Capture the cell that displays the provided text and extract its (X, Y) central coordinate. 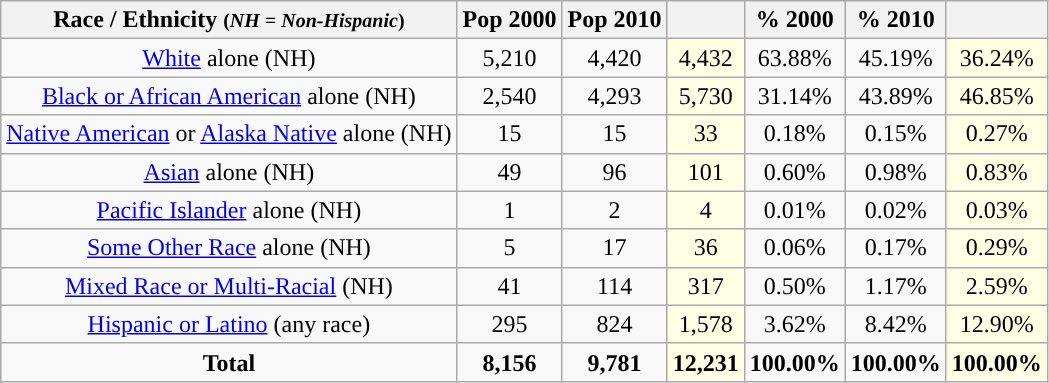
Pacific Islander alone (NH) (229, 210)
41 (510, 286)
36 (706, 248)
43.89% (896, 96)
36.24% (996, 58)
4,432 (706, 58)
49 (510, 172)
Some Other Race alone (NH) (229, 248)
2,540 (510, 96)
2 (614, 210)
824 (614, 324)
1,578 (706, 324)
0.17% (896, 248)
46.85% (996, 96)
114 (614, 286)
9,781 (614, 362)
4 (706, 210)
0.15% (896, 134)
0.60% (794, 172)
33 (706, 134)
2.59% (996, 286)
0.18% (794, 134)
96 (614, 172)
63.88% (794, 58)
3.62% (794, 324)
1 (510, 210)
4,420 (614, 58)
17 (614, 248)
1.17% (896, 286)
Pop 2000 (510, 20)
Hispanic or Latino (any race) (229, 324)
0.29% (996, 248)
Race / Ethnicity (NH = Non-Hispanic) (229, 20)
0.06% (794, 248)
0.98% (896, 172)
% 2010 (896, 20)
Total (229, 362)
317 (706, 286)
0.03% (996, 210)
0.27% (996, 134)
5 (510, 248)
5,730 (706, 96)
12,231 (706, 362)
0.50% (794, 286)
45.19% (896, 58)
White alone (NH) (229, 58)
Black or African American alone (NH) (229, 96)
31.14% (794, 96)
101 (706, 172)
0.83% (996, 172)
0.01% (794, 210)
4,293 (614, 96)
295 (510, 324)
Pop 2010 (614, 20)
8,156 (510, 362)
12.90% (996, 324)
Native American or Alaska Native alone (NH) (229, 134)
Asian alone (NH) (229, 172)
8.42% (896, 324)
% 2000 (794, 20)
Mixed Race or Multi-Racial (NH) (229, 286)
0.02% (896, 210)
5,210 (510, 58)
